Locate the cell with the specified text and output its (x, y) center coordinate. 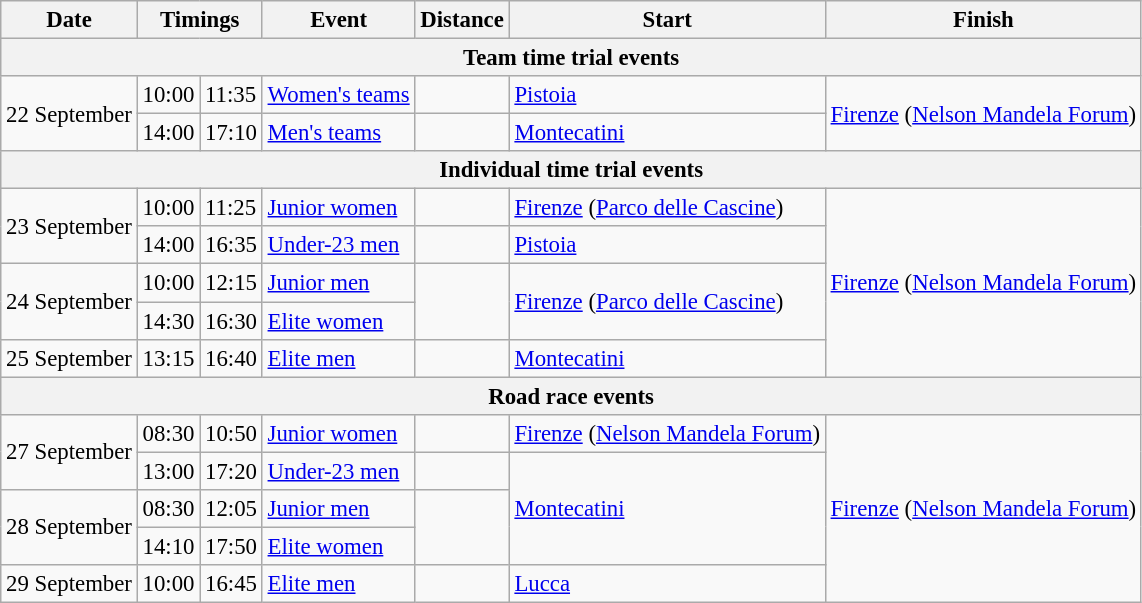
13:00 (168, 471)
14:30 (168, 321)
Finish (983, 20)
11:25 (232, 208)
11:35 (232, 95)
16:35 (232, 245)
27 September (69, 452)
17:10 (232, 133)
14:10 (168, 546)
12:05 (232, 509)
Start (667, 20)
Road race events (572, 396)
Men's teams (338, 133)
17:50 (232, 546)
16:45 (232, 584)
Individual time trial events (572, 170)
13:15 (168, 358)
Lucca (667, 584)
Distance (462, 20)
28 September (69, 528)
12:15 (232, 283)
29 September (69, 584)
10:50 (232, 433)
25 September (69, 358)
Timings (200, 20)
Date (69, 20)
16:40 (232, 358)
24 September (69, 302)
17:20 (232, 471)
Team time trial events (572, 58)
23 September (69, 226)
Event (338, 20)
22 September (69, 114)
16:30 (232, 321)
Women's teams (338, 95)
